Detect which cell encompasses the target text, then output its [X, Y] center coordinate. 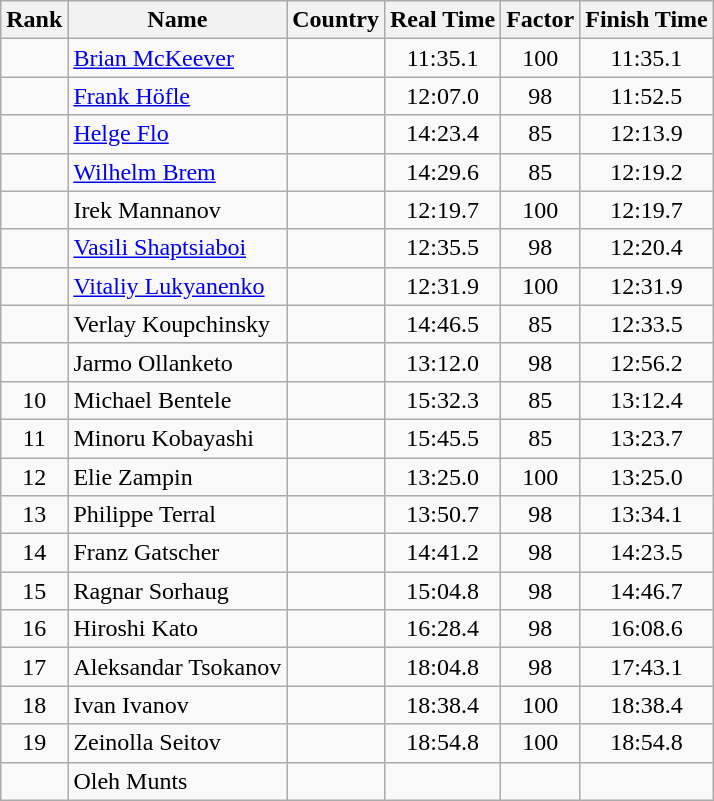
12:33.5 [647, 324]
11 [34, 438]
12:13.9 [647, 134]
Vitaliy Lukyanenko [178, 286]
Hiroshi Kato [178, 629]
15:04.8 [442, 591]
Name [178, 20]
14:46.5 [442, 324]
Country [336, 20]
Brian McKeever [178, 58]
14:23.4 [442, 134]
Oleh Munts [178, 781]
Real Time [442, 20]
Factor [540, 20]
15 [34, 591]
16:08.6 [647, 629]
12:19.2 [647, 172]
Frank Höfle [178, 96]
Philippe Terral [178, 515]
13:50.7 [442, 515]
Finish Time [647, 20]
12:35.5 [442, 248]
Rank [34, 20]
13:34.1 [647, 515]
11:52.5 [647, 96]
15:45.5 [442, 438]
13:12.4 [647, 400]
18 [34, 705]
14:46.7 [647, 591]
12:56.2 [647, 362]
13 [34, 515]
17:43.1 [647, 667]
Wilhelm Brem [178, 172]
18:04.8 [442, 667]
Franz Gatscher [178, 553]
Ivan Ivanov [178, 705]
Aleksandar Tsokanov [178, 667]
Helge Flo [178, 134]
13:23.7 [647, 438]
14:41.2 [442, 553]
Zeinolla Seitov [178, 743]
10 [34, 400]
Ragnar Sorhaug [178, 591]
16 [34, 629]
Vasili Shaptsiaboi [178, 248]
12:07.0 [442, 96]
Irek Mannanov [178, 210]
17 [34, 667]
Jarmo Ollanketo [178, 362]
Michael Bentele [178, 400]
Verlay Koupchinsky [178, 324]
12 [34, 477]
12:20.4 [647, 248]
Minoru Kobayashi [178, 438]
14 [34, 553]
15:32.3 [442, 400]
13:12.0 [442, 362]
Elie Zampin [178, 477]
19 [34, 743]
14:23.5 [647, 553]
16:28.4 [442, 629]
14:29.6 [442, 172]
